Capture the cell that displays the provided text and extract its (X, Y) central coordinate. 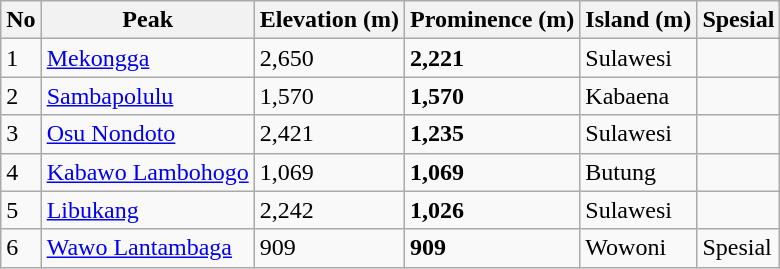
Mekongga (148, 58)
Osu Nondoto (148, 134)
4 (21, 172)
Peak (148, 20)
Libukang (148, 210)
Wowoni (638, 248)
Island (m) (638, 20)
Elevation (m) (329, 20)
2,242 (329, 210)
Prominence (m) (492, 20)
2,650 (329, 58)
2,221 (492, 58)
Wawo Lantambaga (148, 248)
Kabawo Lambohogo (148, 172)
5 (21, 210)
2,421 (329, 134)
2 (21, 96)
No (21, 20)
1,026 (492, 210)
1 (21, 58)
6 (21, 248)
Butung (638, 172)
Sambapolulu (148, 96)
Kabaena (638, 96)
3 (21, 134)
1,235 (492, 134)
